Provide the [X, Y] coordinate of the cell's center where the given text is located.  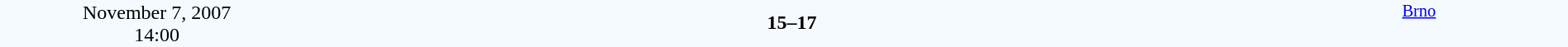
15–17 [791, 22]
Brno [1419, 23]
November 7, 200714:00 [157, 23]
